Output the [X, Y] coordinate of the center of the cell containing the given text.  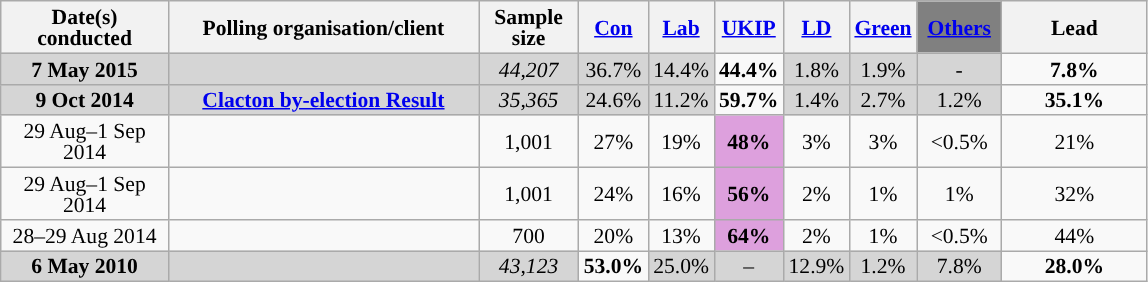
LD [816, 27]
27% [614, 142]
21% [1074, 142]
Sample size [528, 27]
20% [614, 236]
59.7% [748, 100]
35.1% [1074, 100]
Others [960, 27]
24.6% [614, 100]
13% [681, 236]
Lead [1074, 27]
Green [882, 27]
- [960, 68]
Con [614, 27]
19% [681, 142]
43,123 [528, 266]
53.0% [614, 266]
16% [681, 194]
9 Oct 2014 [85, 100]
14.4% [681, 68]
36.7% [614, 68]
– [748, 266]
1.9% [882, 68]
44% [1074, 236]
700 [528, 236]
25.0% [681, 266]
6 May 2010 [85, 266]
48% [748, 142]
28–29 Aug 2014 [85, 236]
56% [748, 194]
1.8% [816, 68]
64% [748, 236]
44.4% [748, 68]
44,207 [528, 68]
24% [614, 194]
28.0% [1074, 266]
Lab [681, 27]
12.9% [816, 266]
Clacton by-election Result [323, 100]
1.4% [816, 100]
35,365 [528, 100]
Date(s)conducted [85, 27]
2.7% [882, 100]
7 May 2015 [85, 68]
32% [1074, 194]
11.2% [681, 100]
UKIP [748, 27]
Polling organisation/client [323, 27]
